Detect which cell encompasses the target text, then output its [X, Y] center coordinate. 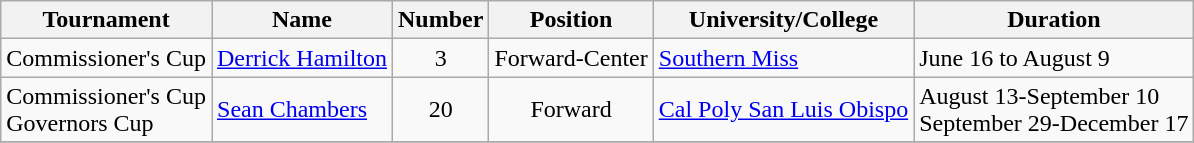
Duration [1054, 20]
Number [441, 20]
Commissioner's Cup Governors Cup [106, 110]
Position [571, 20]
Commissioner's Cup [106, 58]
August 13-September 10 September 29-December 17 [1054, 110]
Name [302, 20]
3 [441, 58]
Southern Miss [783, 58]
20 [441, 110]
University/College [783, 20]
June 16 to August 9 [1054, 58]
Cal Poly San Luis Obispo [783, 110]
Derrick Hamilton [302, 58]
Sean Chambers [302, 110]
Forward-Center [571, 58]
Tournament [106, 20]
Forward [571, 110]
